From the cell containing the given text, extract its center point as [X, Y] coordinate. 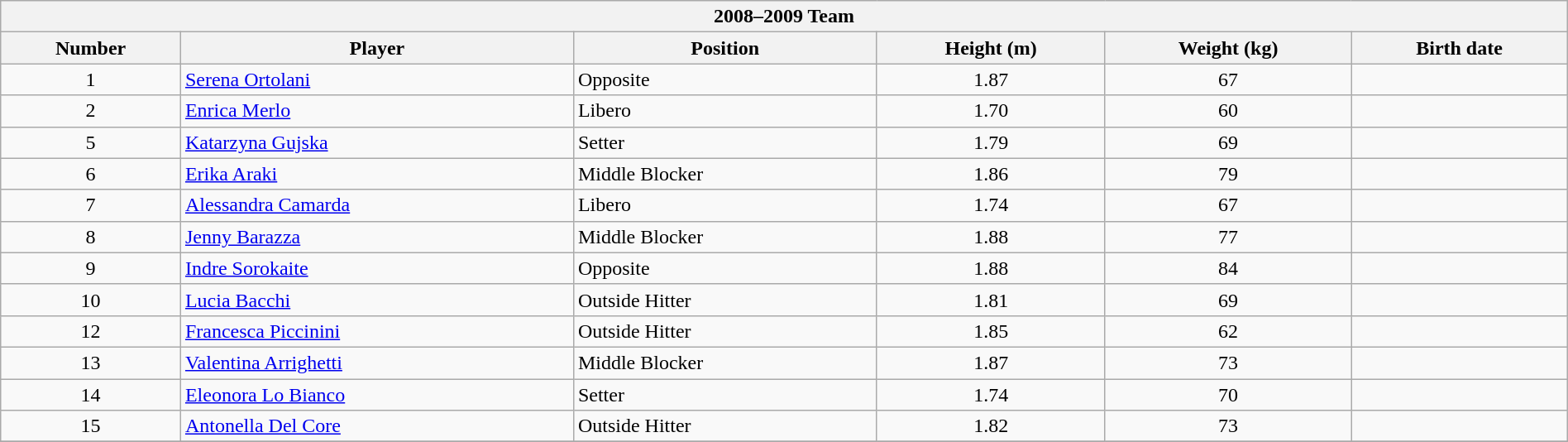
Indre Sorokaite [377, 268]
Weight (kg) [1227, 48]
Serena Ortolani [377, 79]
Player [377, 48]
1.79 [991, 142]
Position [724, 48]
Enrica Merlo [377, 111]
10 [91, 300]
70 [1227, 395]
12 [91, 331]
62 [1227, 331]
Alessandra Camarda [377, 205]
1.81 [991, 300]
9 [91, 268]
1 [91, 79]
Valentina Arrighetti [377, 363]
77 [1227, 237]
5 [91, 142]
1.85 [991, 331]
Antonella Del Core [377, 426]
79 [1227, 174]
1.86 [991, 174]
84 [1227, 268]
Francesca Piccinini [377, 331]
Birth date [1459, 48]
Lucia Bacchi [377, 300]
2 [91, 111]
1.70 [991, 111]
Jenny Barazza [377, 237]
15 [91, 426]
1.82 [991, 426]
Eleonora Lo Bianco [377, 395]
8 [91, 237]
Height (m) [991, 48]
60 [1227, 111]
Katarzyna Gujska [377, 142]
Number [91, 48]
6 [91, 174]
Erika Araki [377, 174]
14 [91, 395]
13 [91, 363]
7 [91, 205]
2008–2009 Team [784, 17]
